Pinpoint the cell where the given text exists, returning its [X, Y] midpoint coordinate. 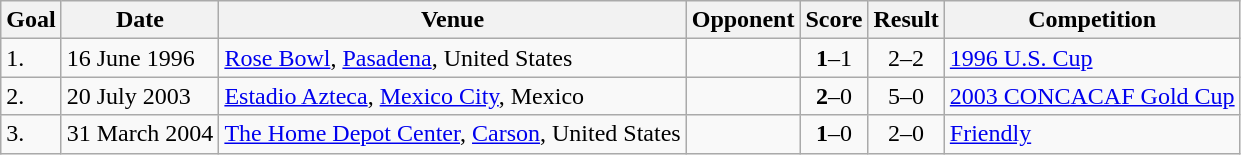
1996 U.S. Cup [1092, 58]
Friendly [1092, 134]
2–2 [906, 58]
3. [31, 134]
Competition [1092, 20]
1–1 [834, 58]
20 July 2003 [140, 96]
Goal [31, 20]
16 June 1996 [140, 58]
Venue [452, 20]
31 March 2004 [140, 134]
5–0 [906, 96]
2003 CONCACAF Gold Cup [1092, 96]
2. [31, 96]
Estadio Azteca, Mexico City, Mexico [452, 96]
Result [906, 20]
Date [140, 20]
1–0 [834, 134]
Score [834, 20]
The Home Depot Center, Carson, United States [452, 134]
Rose Bowl, Pasadena, United States [452, 58]
Opponent [743, 20]
1. [31, 58]
